Find where the given text appears and provide that cell's center as [X, Y] coordinate. 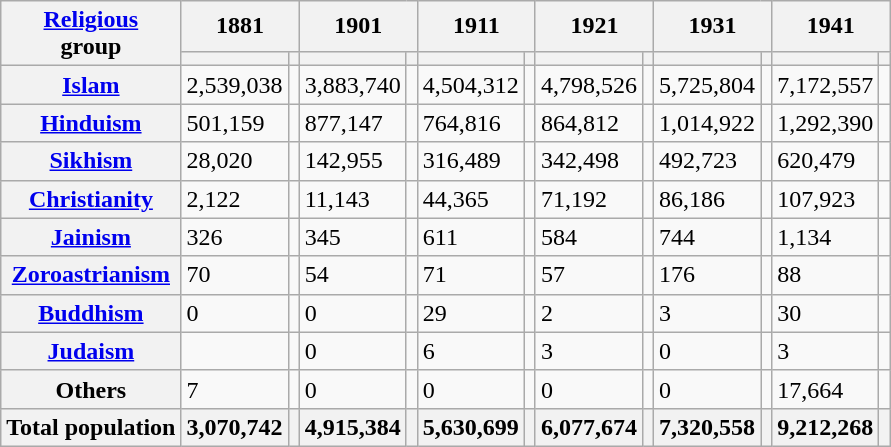
1941 [831, 26]
44,365 [470, 199]
2,122 [234, 199]
345 [352, 237]
764,816 [470, 123]
Sikhism [91, 161]
86,186 [708, 199]
Total population [91, 427]
4,504,312 [470, 85]
1921 [594, 26]
316,489 [470, 161]
54 [352, 275]
326 [234, 237]
342,498 [588, 161]
30 [826, 313]
4,798,526 [588, 85]
71 [470, 275]
28,020 [234, 161]
6 [470, 351]
7,172,557 [826, 85]
1911 [476, 26]
Hinduism [91, 123]
744 [708, 237]
620,479 [826, 161]
5,630,699 [470, 427]
7 [234, 389]
9,212,268 [826, 427]
5,725,804 [708, 85]
17,664 [826, 389]
Christianity [91, 199]
1931 [713, 26]
11,143 [352, 199]
1,014,922 [708, 123]
Zoroastrianism [91, 275]
176 [708, 275]
3,070,742 [234, 427]
6,077,674 [588, 427]
Religiousgroup [91, 34]
70 [234, 275]
2,539,038 [234, 85]
864,812 [588, 123]
1,134 [826, 237]
3,883,740 [352, 85]
4,915,384 [352, 427]
877,147 [352, 123]
Islam [91, 85]
142,955 [352, 161]
492,723 [708, 161]
2 [588, 313]
88 [826, 275]
7,320,558 [708, 427]
57 [588, 275]
501,159 [234, 123]
611 [470, 237]
107,923 [826, 199]
1,292,390 [826, 123]
584 [588, 237]
29 [470, 313]
Others [91, 389]
1901 [358, 26]
71,192 [588, 199]
Judaism [91, 351]
Buddhism [91, 313]
Jainism [91, 237]
1881 [240, 26]
